Provide the (X, Y) coordinate of the cell's center where the given text is located.  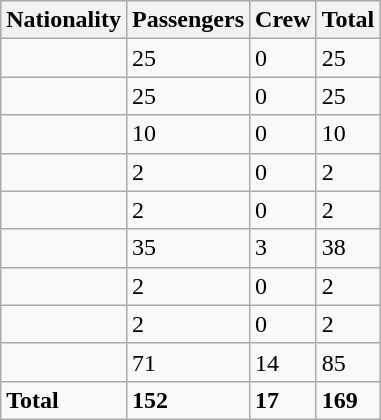
Nationality (64, 20)
38 (348, 248)
35 (188, 248)
17 (284, 400)
85 (348, 362)
Passengers (188, 20)
169 (348, 400)
14 (284, 362)
152 (188, 400)
3 (284, 248)
Crew (284, 20)
71 (188, 362)
